Identify which cell holds the provided text, then report its [X, Y] central coordinate. 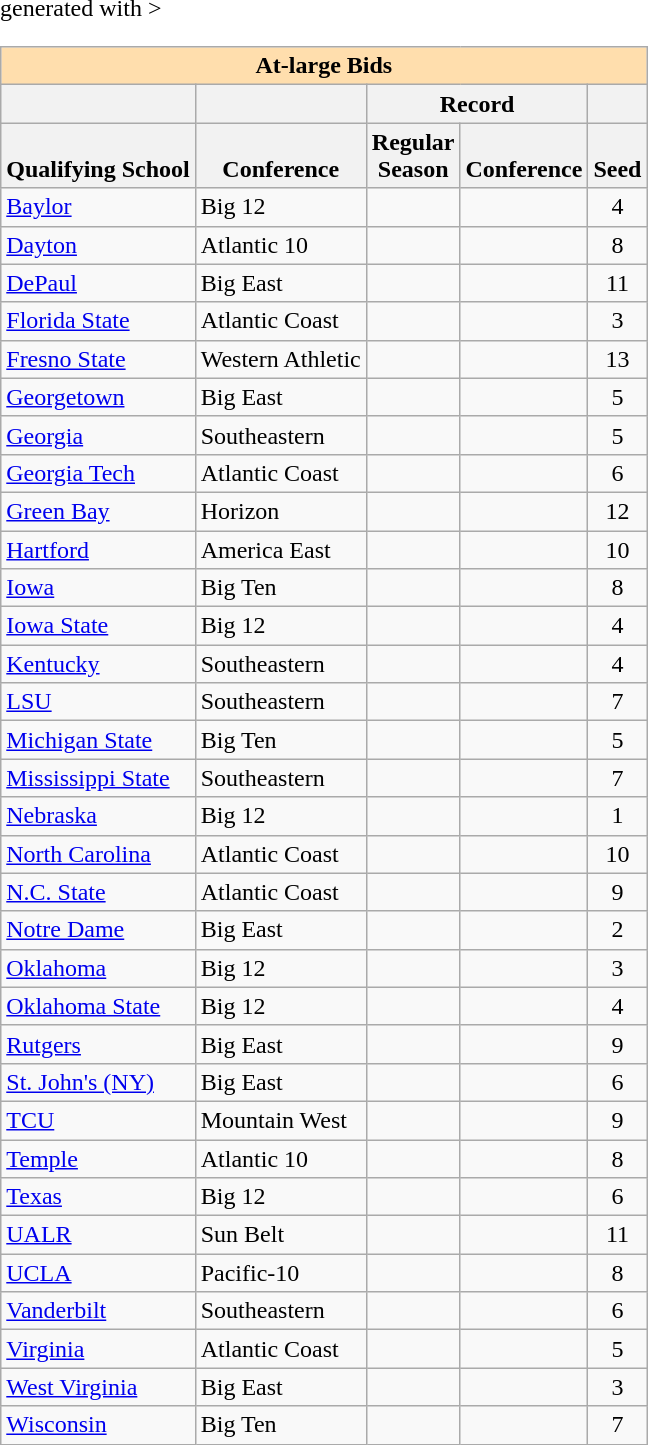
2 [618, 930]
Iowa State [98, 626]
Georgia Tech [98, 473]
1 [618, 816]
At-large Bids [324, 66]
Mountain West [280, 1120]
Wisconsin [98, 1425]
Western Athletic [280, 359]
West Virginia [98, 1387]
Horizon [280, 511]
America East [280, 549]
Notre Dame [98, 930]
13 [618, 359]
Record [477, 104]
Georgia [98, 435]
North Carolina [98, 854]
Vanderbilt [98, 1311]
Oklahoma State [98, 1006]
Baylor [98, 207]
N.C. State [98, 892]
Qualifying School [98, 156]
Green Bay [98, 511]
12 [618, 511]
Hartford [98, 549]
DePaul [98, 283]
Nebraska [98, 816]
Dayton [98, 245]
Seed [618, 156]
Mississippi State [98, 778]
Michigan State [98, 740]
Oklahoma [98, 968]
UALR [98, 1235]
UCLA [98, 1273]
Georgetown [98, 397]
Temple [98, 1159]
Iowa [98, 588]
Florida State [98, 321]
St. John's (NY) [98, 1082]
LSU [98, 702]
RegularSeason [413, 156]
Kentucky [98, 664]
Rutgers [98, 1044]
Texas [98, 1197]
Fresno State [98, 359]
TCU [98, 1120]
Pacific-10 [280, 1273]
Virginia [98, 1349]
Sun Belt [280, 1235]
